Scan for the cell matching the given text and deliver its [x, y] coordinate at center. 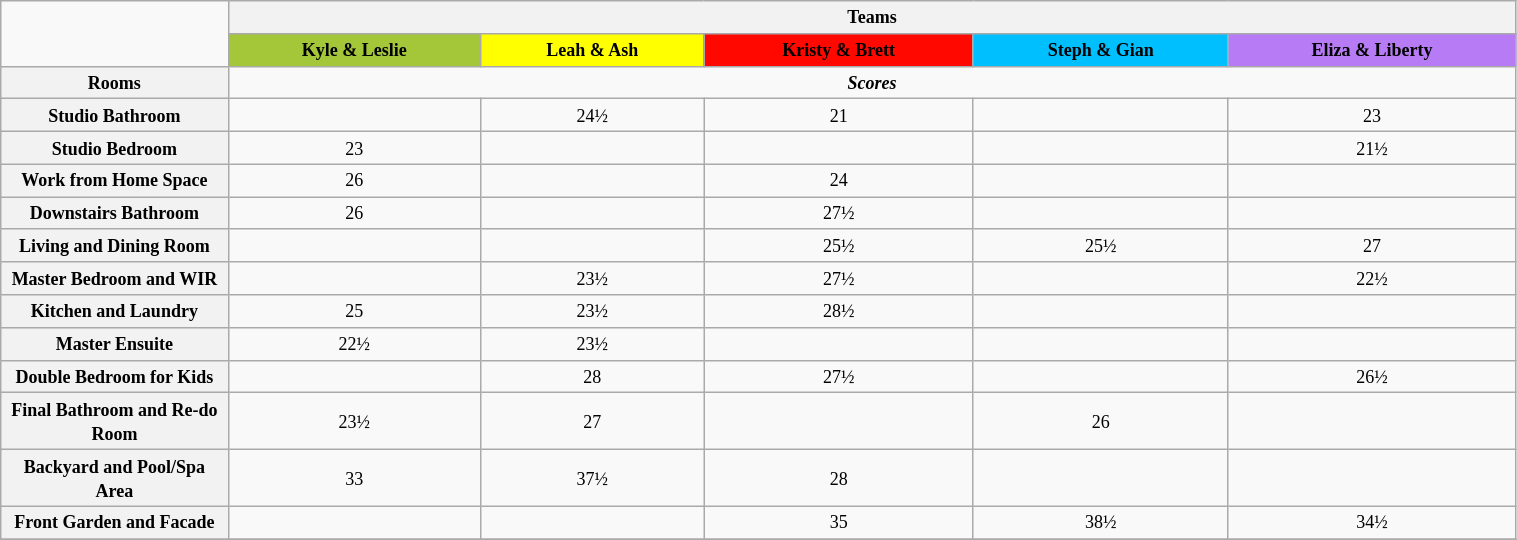
24 [838, 180]
Front Garden and Facade [114, 522]
38½ [1100, 522]
Eliza & Liberty [1372, 50]
24½ [592, 116]
34½ [1372, 522]
Steph & Gian [1100, 50]
Studio Bathroom [114, 116]
Double Bedroom for Kids [114, 376]
Final Bathroom and Re-do Room [114, 422]
33 [354, 478]
Downstairs Bathroom [114, 214]
Scores [872, 82]
21 [838, 116]
Kristy & Brett [838, 50]
26½ [1372, 376]
25 [354, 312]
21½ [1372, 148]
35 [838, 522]
Studio Bedroom [114, 148]
Teams [872, 18]
Kyle & Leslie [354, 50]
Work from Home Space [114, 180]
Backyard and Pool/Spa Area [114, 478]
Master Ensuite [114, 344]
Master Bedroom and WIR [114, 278]
37½ [592, 478]
Rooms [114, 82]
Leah & Ash [592, 50]
Kitchen and Laundry [114, 312]
28½ [838, 312]
Living and Dining Room [114, 246]
